Return the (X, Y) coordinate for the center point of the cell that contains the specified text.  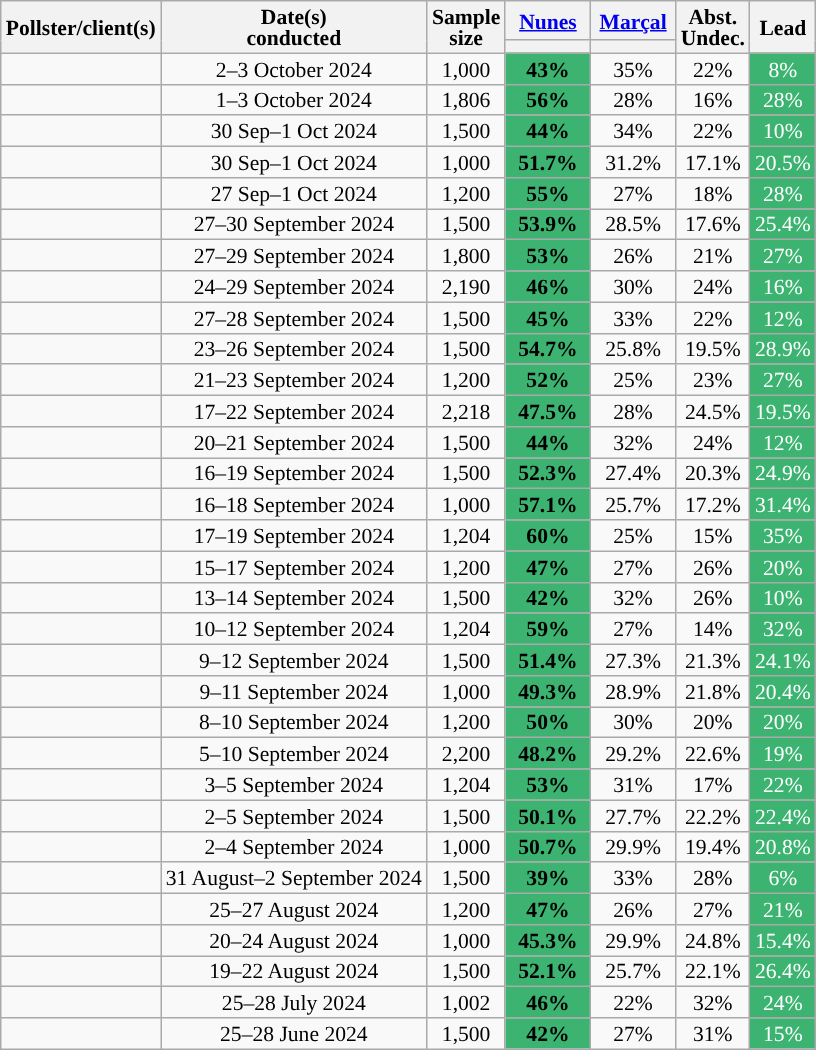
50.7% (548, 846)
22.1% (713, 972)
Marçal (634, 20)
5–10 September 2024 (294, 754)
20–21 September 2024 (294, 442)
25.4% (783, 224)
19% (783, 754)
31 August–2 September 2024 (294, 878)
23–26 September 2024 (294, 348)
Date(s)conducted (294, 27)
53.9% (548, 224)
9–12 September 2024 (294, 660)
2,200 (466, 754)
3–5 September 2024 (294, 784)
Samplesize (466, 27)
50.1% (548, 816)
2–5 September 2024 (294, 816)
60% (548, 536)
27.4% (634, 474)
29.2% (634, 754)
51.7% (548, 162)
Nunes (548, 20)
27–29 September 2024 (294, 256)
9–11 September 2024 (294, 692)
27.3% (634, 660)
10–12 September 2024 (294, 630)
57.1% (548, 504)
19.4% (713, 846)
Abst.Undec. (713, 27)
14% (713, 630)
Pollster/client(s) (81, 27)
2,218 (466, 412)
54.7% (548, 348)
26.4% (783, 972)
16–19 September 2024 (294, 474)
51.4% (548, 660)
27–28 September 2024 (294, 318)
2–4 September 2024 (294, 846)
1,002 (466, 1002)
27 Sep–1 Oct 2024 (294, 194)
17–22 September 2024 (294, 412)
22.2% (713, 816)
17.6% (713, 224)
20.3% (713, 474)
2–3 October 2024 (294, 68)
17.2% (713, 504)
8% (783, 68)
25.8% (634, 348)
1,806 (466, 100)
52.3% (548, 474)
52% (548, 380)
34% (634, 132)
24.1% (783, 660)
45.3% (548, 940)
20.5% (783, 162)
56% (548, 100)
25–28 June 2024 (294, 1034)
25–28 July 2024 (294, 1002)
2,190 (466, 286)
28.5% (634, 224)
27.7% (634, 816)
24.8% (713, 940)
19–22 August 2024 (294, 972)
21.8% (713, 692)
43% (548, 68)
24–29 September 2024 (294, 286)
16–18 September 2024 (294, 504)
52.1% (548, 972)
15–17 September 2024 (294, 566)
48.2% (548, 754)
31.4% (783, 504)
24.5% (713, 412)
13–14 September 2024 (294, 598)
24.9% (783, 474)
47.5% (548, 412)
22.4% (783, 816)
18% (713, 194)
31.2% (634, 162)
20.4% (783, 692)
49.3% (548, 692)
17–19 September 2024 (294, 536)
23% (713, 380)
55% (548, 194)
59% (548, 630)
25–27 August 2024 (294, 910)
1–3 October 2024 (294, 100)
21–23 September 2024 (294, 380)
21.3% (713, 660)
45% (548, 318)
20–24 August 2024 (294, 940)
50% (548, 722)
17% (713, 784)
39% (548, 878)
1,800 (466, 256)
27–30 September 2024 (294, 224)
17.1% (713, 162)
22.6% (713, 754)
15.4% (783, 940)
8–10 September 2024 (294, 722)
6% (783, 878)
Lead (783, 27)
20.8% (783, 846)
